Identify which cell holds the provided text, then report its [x, y] central coordinate. 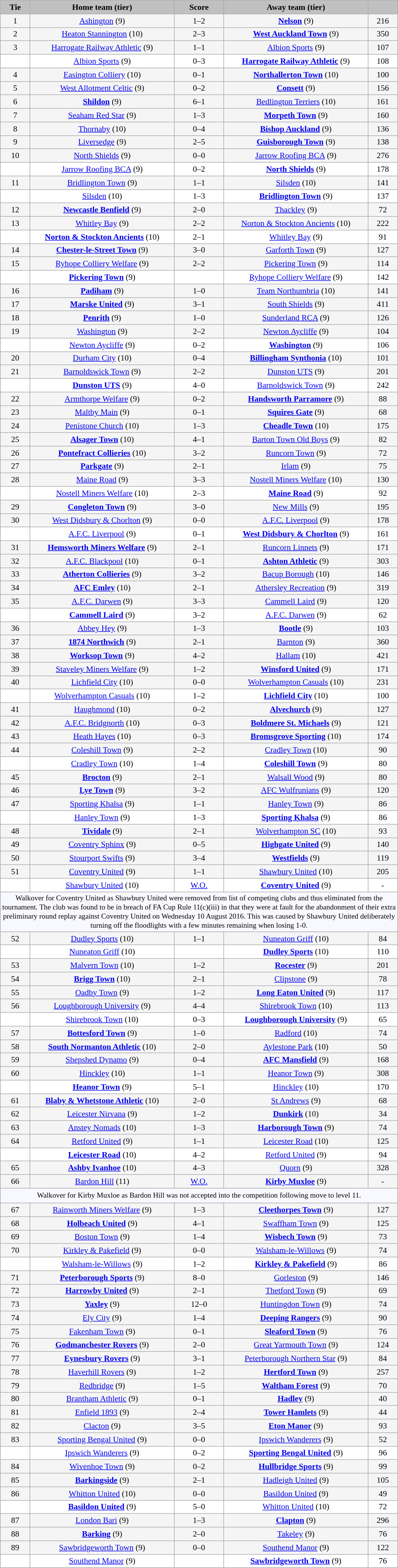
59 [15, 1060]
Padiham (9) [102, 291]
Haverhill Rovers (9) [102, 1372]
Boldmere St. Michaels (9) [296, 723]
Consett (9) [296, 88]
36 [15, 629]
87 [15, 1521]
Bootle (9) [296, 629]
Brigg Town (10) [102, 979]
83 [15, 1439]
3 [15, 48]
Score [199, 7]
Westfields (9) [296, 858]
29 [15, 507]
Bromsgrove Sporting (10) [296, 737]
Thetford Town (9) [296, 1291]
64 [15, 1141]
Heaton Stannington (10) [102, 34]
136 [383, 129]
Eynesbury Rovers (9) [102, 1359]
Brantham Athletic (9) [102, 1399]
296 [383, 1521]
Great Yarmouth Town (9) [296, 1345]
Harborough Town (9) [296, 1127]
108 [383, 61]
63 [15, 1127]
Winsford United (9) [296, 669]
Clapton (9) [296, 1521]
Rainworth Miners Welfare (9) [102, 1210]
Athersley Recreation (9) [296, 588]
New Mills (9) [296, 507]
130 [383, 480]
26 [15, 453]
Redbridge (9) [102, 1386]
Brocton (9) [102, 777]
57 [15, 1033]
21 [15, 372]
106 [383, 345]
Abbey Hey (9) [102, 629]
Seaham Red Star (9) [102, 115]
Hemsworth Miners Welfare (9) [102, 547]
Aylestone Park (10) [296, 1047]
Bedlington Terriers (10) [296, 102]
156 [383, 88]
Eton Manor (9) [296, 1426]
Godmanchester Rovers (9) [102, 1345]
101 [383, 358]
96 [383, 1453]
Harrowby United (9) [102, 1291]
Fakenham Town (9) [102, 1331]
27 [15, 466]
Radford (10) [296, 1033]
24 [15, 426]
Peterborough Northern Star (9) [296, 1359]
43 [15, 737]
Newcastle Benfield (9) [102, 210]
3–4 [199, 858]
319 [383, 588]
4 [15, 75]
105 [383, 1480]
22 [15, 399]
Home team (tier) [102, 7]
114 [383, 264]
5–1 [199, 1087]
2–5 [199, 142]
Alvechurch (9) [296, 710]
11 [15, 183]
Irlam (9) [296, 466]
Worksop Town (9) [102, 655]
Penrith (9) [102, 318]
Bacup Borough (10) [296, 574]
107 [383, 48]
242 [383, 386]
2–4 [199, 1413]
London Bari (9) [102, 1521]
Durham City (10) [102, 358]
Runcorn Linnets (9) [296, 547]
Barkingside (9) [102, 1480]
328 [383, 1168]
Hallam (10) [296, 655]
Takeley (9) [296, 1534]
30 [15, 521]
Leicester Nirvana (9) [102, 1114]
Runcorn Town (9) [296, 453]
Haughmond (10) [102, 710]
West Allotment Celtic (9) [102, 88]
Enfield 1893 (9) [102, 1413]
Coventry Sphinx (9) [102, 845]
Garforth Town (9) [296, 250]
124 [383, 1345]
Tower Hamlets (9) [296, 1413]
Sleaford Town (9) [296, 1331]
Chester-le-Street Town (9) [102, 250]
Yaxley (9) [102, 1305]
Squires Gate (9) [296, 412]
1874 Northwich (9) [102, 642]
23 [15, 412]
37 [15, 642]
Pontefract Collieries (10) [102, 453]
257 [383, 1372]
Sunderland RCA (9) [296, 318]
61 [15, 1101]
Holbeach United (9) [102, 1223]
231 [383, 682]
A.F.C. Blackpool (10) [102, 561]
222 [383, 223]
308 [383, 1074]
Waltham Forest (9) [296, 1386]
Nelson (9) [296, 21]
12–0 [199, 1305]
58 [15, 1047]
Lye Town (9) [102, 790]
5 [15, 88]
Heath Hayes (10) [102, 737]
4–4 [199, 1006]
168 [383, 1060]
Billingham Synthonia (10) [296, 358]
Walsall Wood (9) [296, 777]
Marske United (9) [102, 304]
14 [15, 250]
AFC Emley (10) [102, 588]
104 [383, 331]
33 [15, 574]
Congleton Town (9) [102, 507]
51 [15, 872]
350 [383, 34]
Parkgate (9) [102, 466]
175 [383, 426]
10 [15, 156]
48 [15, 831]
Clacton (9) [102, 1426]
81 [15, 1413]
Barking (9) [102, 1534]
0–5 [199, 845]
421 [383, 655]
13 [15, 223]
Handsworth Parramore (9) [296, 399]
28 [15, 480]
92 [383, 494]
Penistone Church (10) [102, 426]
41 [15, 710]
Anstey Nomads (10) [102, 1127]
Barton Town Old Boys (9) [296, 439]
Bardon Hill (11) [102, 1182]
Boston Town (9) [102, 1237]
99 [383, 1467]
25 [15, 439]
Quorn (9) [296, 1168]
45 [15, 777]
94 [383, 1155]
A.F.C. Bridgnorth (10) [102, 723]
Shepshed Dynamo (9) [102, 1060]
12 [15, 210]
20 [15, 358]
160 [383, 115]
Cleethorpes Town (9) [296, 1210]
121 [383, 723]
Tividale (9) [102, 831]
Ashby Ivanhoe (10) [102, 1168]
4–0 [199, 386]
31 [15, 547]
5–0 [199, 1507]
55 [15, 993]
6 [15, 102]
216 [383, 21]
18 [15, 318]
85 [15, 1480]
Bottesford Town (9) [102, 1033]
Maltby Main (9) [102, 412]
19 [15, 331]
67 [15, 1210]
56 [15, 1006]
Ashington (9) [102, 21]
9 [15, 142]
Hadleigh United (9) [296, 1480]
4–3 [199, 1168]
7 [15, 115]
AFC Wulfrunians (9) [296, 790]
53 [15, 966]
113 [383, 1006]
195 [383, 507]
Hertford Town (9) [296, 1372]
Easington Colliery (10) [102, 75]
66 [15, 1182]
Huntingdon Town (9) [296, 1305]
47 [15, 804]
205 [383, 872]
39 [15, 669]
Stourport Swifts (9) [102, 858]
38 [15, 655]
142 [383, 278]
Highgate United (9) [296, 845]
Barnton (9) [296, 642]
Thackley (9) [296, 210]
1 [15, 21]
17 [15, 304]
46 [15, 790]
Swaffham Town (9) [296, 1223]
1–5 [199, 1386]
Rocester (9) [296, 966]
174 [383, 737]
Wolverhampton SC (10) [296, 831]
Deeping Rangers (9) [296, 1318]
360 [383, 642]
Kirby Muxloe (9) [296, 1182]
Ashton Athletic (9) [296, 561]
32 [15, 561]
Bishop Auckland (9) [296, 129]
Tie [15, 7]
Thornaby (10) [102, 129]
140 [383, 845]
Peterborough Sports (9) [102, 1278]
Walkover for Kirby Muxloe as Bardon Hill was not accepted into the competition following move to level 11. [199, 1196]
Gorleston (9) [296, 1278]
Team Northumbria (10) [296, 291]
Clipstone (9) [296, 979]
117 [383, 993]
119 [383, 858]
15 [15, 264]
Wivenhoe Town (9) [102, 1467]
35 [15, 602]
303 [383, 561]
103 [383, 629]
60 [15, 1074]
Long Eaton United (9) [296, 993]
Shildon (9) [102, 102]
276 [383, 156]
Hullbridge Sports (9) [296, 1467]
2 [15, 34]
6–1 [199, 102]
Blaby & Whetstone Athletic (10) [102, 1101]
Northallerton Town (10) [296, 75]
Staveley Miners Welfare (9) [102, 669]
Wisbech Town (9) [296, 1237]
79 [15, 1386]
71 [15, 1278]
170 [383, 1087]
South Shields (9) [296, 304]
Hadley (9) [296, 1399]
89 [15, 1548]
Cheadle Town (10) [296, 426]
Liversedge (9) [102, 142]
Ely City (9) [102, 1318]
Morpeth Town (9) [296, 115]
Malvern Town (10) [102, 966]
West Auckland Town (9) [296, 34]
126 [383, 318]
AFC Mansfield (9) [296, 1060]
8–0 [199, 1278]
42 [15, 723]
Armthorpe Welfare (9) [102, 399]
3–5 [199, 1426]
8 [15, 129]
411 [383, 304]
Oadby Town (9) [102, 993]
South Normanton Athletic (10) [102, 1047]
137 [383, 196]
77 [15, 1359]
St Andrews (9) [296, 1101]
54 [15, 979]
Guisborough Town (9) [296, 142]
Alsager Town (10) [102, 439]
Dunkirk (10) [296, 1114]
122 [383, 1548]
Atherton Collieries (9) [102, 574]
16 [15, 291]
138 [383, 142]
91 [383, 237]
110 [383, 952]
Away team (tier) [296, 7]
